Capture the cell that displays the provided text and extract its [X, Y] central coordinate. 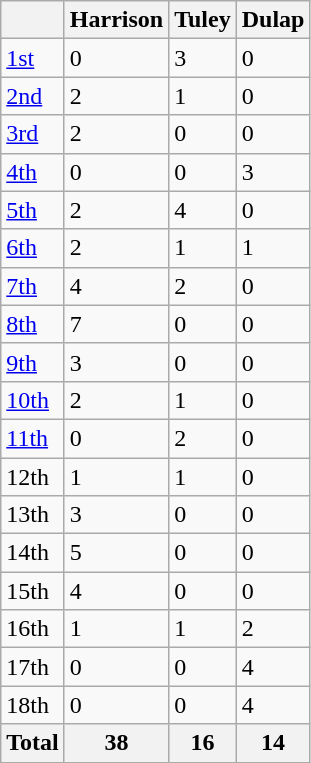
16th [33, 629]
Dulap [273, 20]
13th [33, 515]
14th [33, 553]
8th [33, 324]
16 [203, 743]
7 [116, 324]
6th [33, 248]
3rd [33, 134]
15th [33, 591]
14 [273, 743]
1st [33, 58]
18th [33, 705]
9th [33, 362]
17th [33, 667]
Total [33, 743]
7th [33, 286]
5th [33, 210]
Tuley [203, 20]
Harrison [116, 20]
11th [33, 438]
5 [116, 553]
12th [33, 477]
10th [33, 400]
4th [33, 172]
2nd [33, 96]
38 [116, 743]
